Determine the (X, Y) coordinate at the center of the cell enclosing the given text.  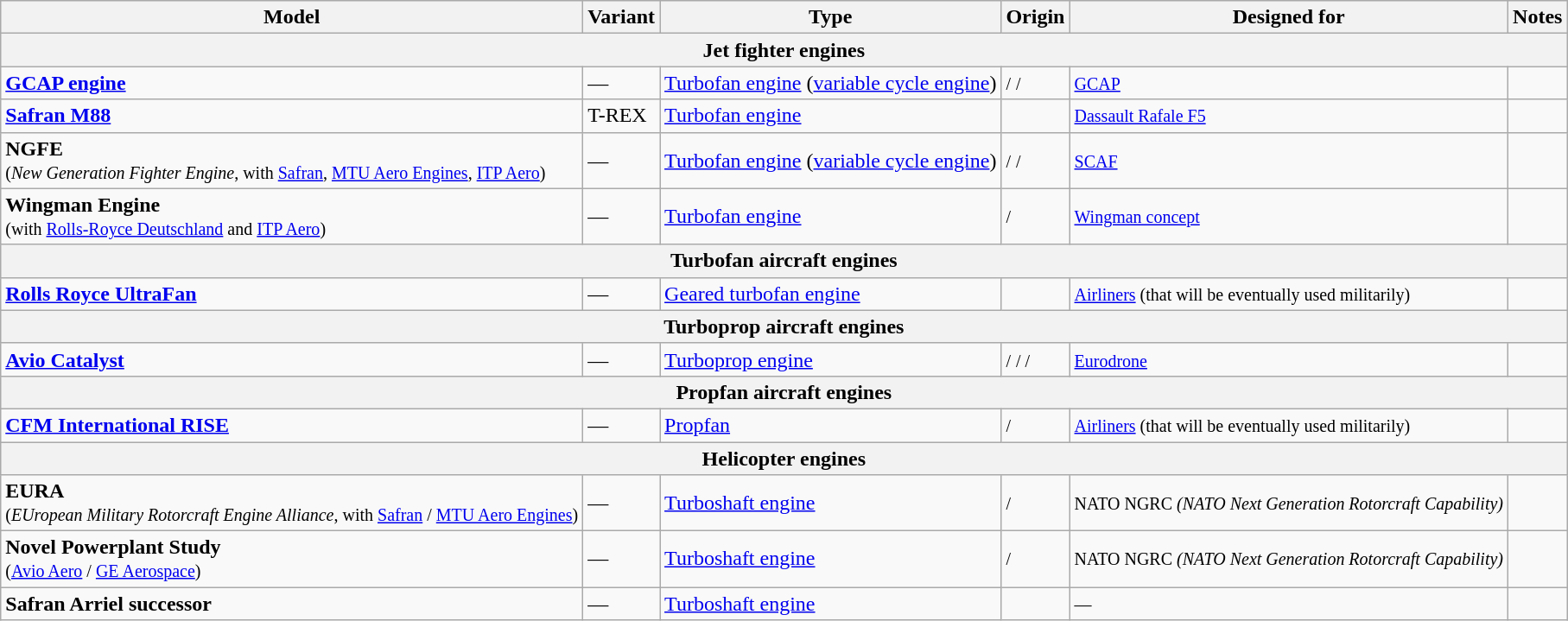
Safran M88 (292, 116)
Wingman Engine(with Rolls-Royce Deutschland and ITP Aero) (292, 216)
Model (292, 17)
Propfan aircraft engines (784, 392)
Turboprop aircraft engines (784, 326)
T-REX (622, 116)
Jet fighter engines (784, 50)
GCAP engine (292, 83)
Rolls Royce UltraFan (292, 294)
Turbofan aircraft engines (784, 261)
Eurodrone (1289, 359)
Geared turbofan engine (831, 294)
Designed for (1289, 17)
CFM International RISE (292, 425)
/ / / (1035, 359)
Novel Powerplant Study(Avio Aero / GE Aerospace) (292, 560)
GCAP (1289, 83)
Helicopter engines (784, 459)
NGFE(New Generation Fighter Engine, with Safran, MTU Aero Engines, ITP Aero) (292, 161)
Wingman concept (1289, 216)
Variant (622, 17)
Dassault Rafale F5 (1289, 116)
Type (831, 17)
Origin (1035, 17)
SCAF (1289, 161)
Safran Arriel successor (292, 604)
Turboprop engine (831, 359)
Avio Catalyst (292, 359)
EURA(EUropean Military Rotorcraft Engine Alliance, with Safran / MTU Aero Engines) (292, 503)
Notes (1538, 17)
Propfan (831, 425)
